Output the [x, y] coordinate of the center of the cell containing the given text.  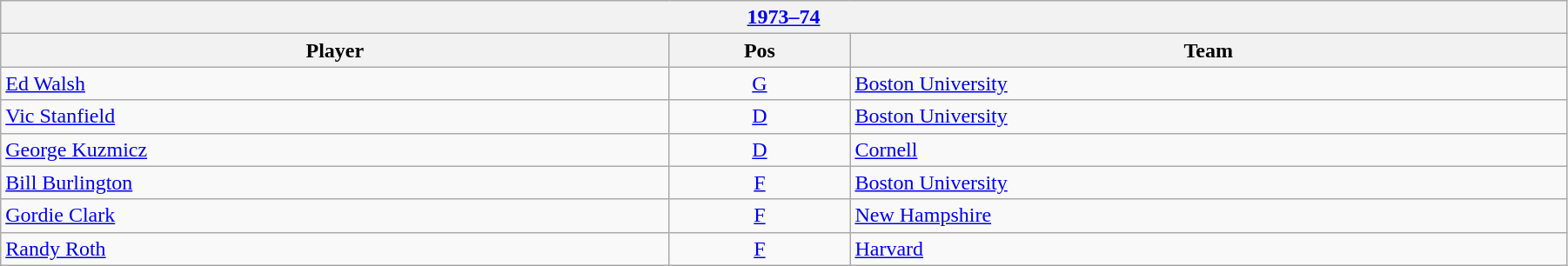
Bill Burlington [335, 183]
Gordie Clark [335, 216]
Harvard [1209, 249]
1973–74 [784, 17]
New Hampshire [1209, 216]
Ed Walsh [335, 83]
George Kuzmicz [335, 150]
Randy Roth [335, 249]
Player [335, 50]
Cornell [1209, 150]
Vic Stanfield [335, 116]
Pos [760, 50]
G [760, 83]
Team [1209, 50]
